Output the (X, Y) coordinate of the center of the cell containing the given text.  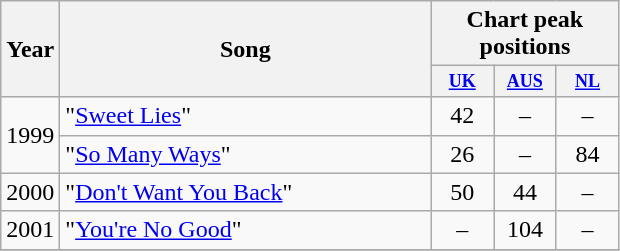
2001 (30, 230)
AUS (526, 82)
26 (462, 154)
44 (526, 192)
"So Many Ways" (246, 154)
"Sweet Lies" (246, 116)
42 (462, 116)
84 (588, 154)
NL (588, 82)
"Don't Want You Back" (246, 192)
Year (30, 49)
50 (462, 192)
UK (462, 82)
104 (526, 230)
1999 (30, 135)
2000 (30, 192)
Song (246, 49)
Chart peak positions (525, 34)
"You're No Good" (246, 230)
